Provide the (x, y) coordinate of the cell's center where the given text is located.  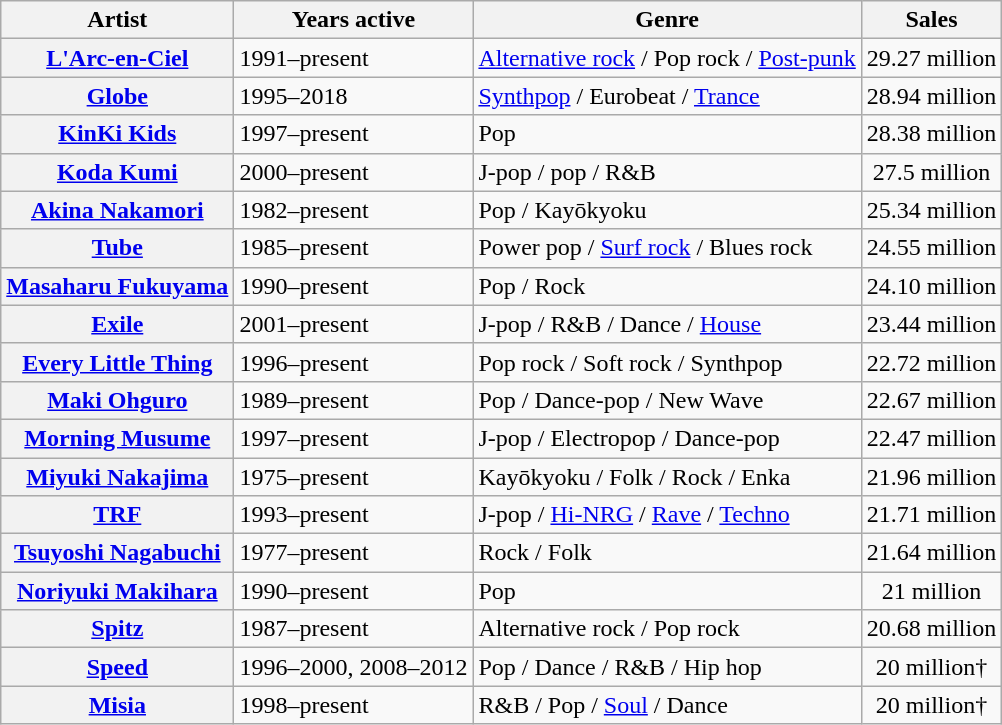
Genre (667, 20)
2000–present (354, 172)
21.96 million (931, 477)
1991–present (354, 58)
20.68 million (931, 629)
Power pop / Surf rock / Blues rock (667, 248)
Years active (354, 20)
L'Arc-en-Ciel (118, 58)
1975–present (354, 477)
23.44 million (931, 324)
Every Little Thing (118, 362)
2001–present (354, 324)
Koda Kumi (118, 172)
22.72 million (931, 362)
1996–2000, 2008–2012 (354, 667)
21.64 million (931, 553)
21 million (931, 591)
Miyuki Nakajima (118, 477)
Pop / Dance / R&B / Hip hop (667, 667)
Masaharu Fukuyama (118, 286)
Maki Ohguro (118, 400)
Alternative rock / Pop rock / Post-punk (667, 58)
29.27 million (931, 58)
Synthpop / Eurobeat / Trance (667, 96)
Noriyuki Makihara (118, 591)
R&B / Pop / Soul / Dance (667, 705)
21.71 million (931, 515)
22.67 million (931, 400)
J-pop / pop / R&B (667, 172)
Rock / Folk (667, 553)
22.47 million (931, 438)
Tube (118, 248)
28.38 million (931, 134)
1982–present (354, 210)
Sales (931, 20)
J-pop / R&B / Dance / House (667, 324)
J-pop / Electropop / Dance-pop (667, 438)
Artist (118, 20)
1977–present (354, 553)
1987–present (354, 629)
Speed (118, 667)
27.5 million (931, 172)
KinKi Kids (118, 134)
Tsuyoshi Nagabuchi (118, 553)
Misia (118, 705)
Pop rock / Soft rock / Synthpop (667, 362)
1993–present (354, 515)
Alternative rock / Pop rock (667, 629)
28.94 million (931, 96)
Pop / Dance-pop / New Wave (667, 400)
TRF (118, 515)
24.55 million (931, 248)
1998–present (354, 705)
25.34 million (931, 210)
Morning Musume (118, 438)
1989–present (354, 400)
1996–present (354, 362)
24.10 million (931, 286)
Spitz (118, 629)
Pop / Kayōkyoku (667, 210)
Globe (118, 96)
Akina Nakamori (118, 210)
Kayōkyoku / Folk / Rock / Enka (667, 477)
1995–2018 (354, 96)
Exile (118, 324)
J-pop / Hi-NRG / Rave / Techno (667, 515)
Pop / Rock (667, 286)
1985–present (354, 248)
